Output the [X, Y] coordinate of the center of the cell containing the given text.  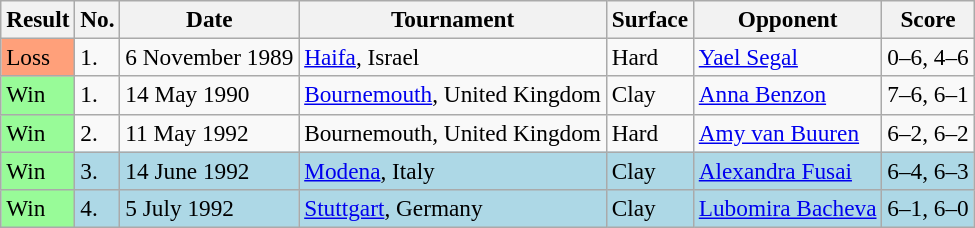
Amy van Buuren [788, 133]
14 June 1992 [210, 170]
Score [928, 19]
Loss [38, 57]
5 July 1992 [210, 208]
Stuttgart, Germany [453, 208]
11 May 1992 [210, 133]
Modena, Italy [453, 170]
0–6, 4–6 [928, 57]
Lubomira Bacheva [788, 208]
6 November 1989 [210, 57]
Surface [650, 19]
Yael Segal [788, 57]
Anna Benzon [788, 95]
6–1, 6–0 [928, 208]
Alexandra Fusai [788, 170]
3. [98, 170]
Date [210, 19]
Tournament [453, 19]
No. [98, 19]
14 May 1990 [210, 95]
6–2, 6–2 [928, 133]
7–6, 6–1 [928, 95]
6–4, 6–3 [928, 170]
Haifa, Israel [453, 57]
4. [98, 208]
Result [38, 19]
2. [98, 133]
Opponent [788, 19]
